Return [x, y] of the center of cell containing provided text 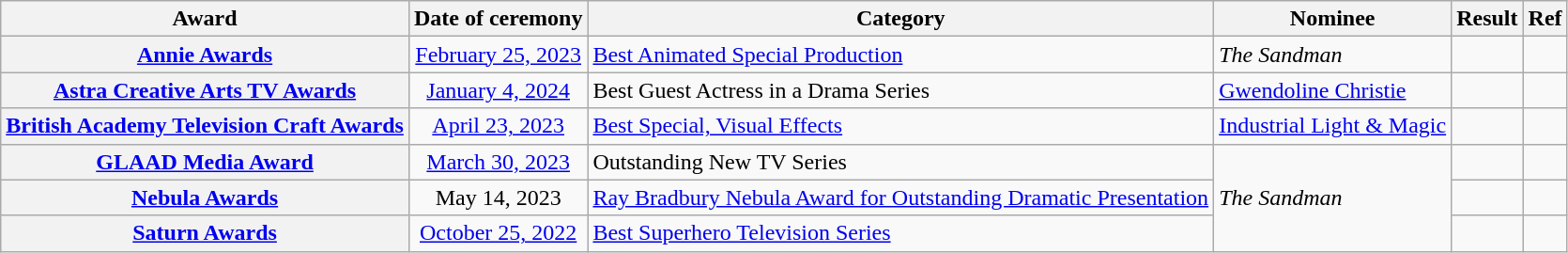
Nominee [1333, 19]
GLAAD Media Award [205, 162]
October 25, 2022 [498, 233]
April 23, 2023 [498, 126]
Annie Awards [205, 55]
British Academy Television Craft Awards [205, 126]
Astra Creative Arts TV Awards [205, 90]
February 25, 2023 [498, 55]
Saturn Awards [205, 233]
Outstanding New TV Series [901, 162]
Result [1487, 19]
Best Guest Actress in a Drama Series [901, 90]
Ray Bradbury Nebula Award for Outstanding Dramatic Presentation [901, 198]
Best Animated Special Production [901, 55]
May 14, 2023 [498, 198]
March 30, 2023 [498, 162]
Nebula Awards [205, 198]
Best Special, Visual Effects [901, 126]
January 4, 2024 [498, 90]
Category [901, 19]
Award [205, 19]
Ref [1545, 19]
Best Superhero Television Series [901, 233]
Date of ceremony [498, 19]
Industrial Light & Magic [1333, 126]
Gwendoline Christie [1333, 90]
